Capture the cell that displays the provided text and extract its [X, Y] central coordinate. 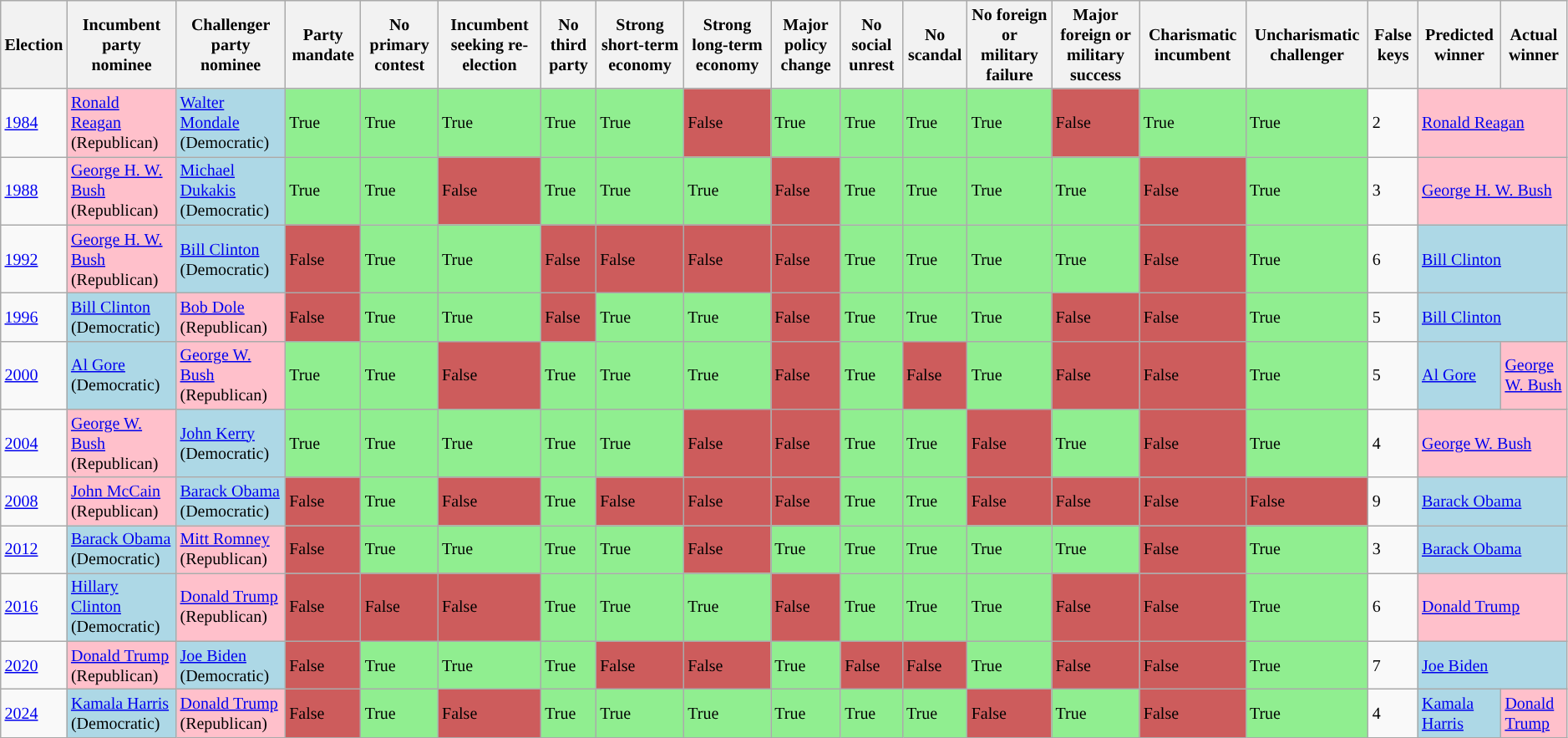
Challenger party nominee [231, 45]
2004 [33, 443]
Predicted winner [1459, 45]
Major foreign or military success [1096, 45]
2000 [33, 374]
7 [1393, 665]
Michael Dukakis(Democratic) [231, 191]
Charismatic incumbent [1193, 45]
No primary contest [399, 45]
No social unrest [871, 45]
1988 [33, 191]
Mitt Romney(Republican) [231, 550]
2016 [33, 607]
Al Gore(Democratic) [122, 374]
9 [1393, 501]
Al Gore [1459, 374]
Joe Biden(Democratic) [231, 665]
Ronald Reagan [1492, 124]
False keys [1393, 45]
No scandal [935, 45]
2 [1393, 124]
1996 [33, 318]
Ronald Reagan(Republican) [122, 124]
Strong short-term economy [640, 45]
John Kerry(Democratic) [231, 443]
Election [33, 45]
2024 [33, 714]
2012 [33, 550]
George H. W. Bush [1492, 191]
Incumbent seeking re-election [490, 45]
Party mandate [322, 45]
Bob Dole(Republican) [231, 318]
John McCain(Republican) [122, 501]
1984 [33, 124]
Incumbent party nominee [122, 45]
Strong long-term economy [728, 45]
No third party [569, 45]
Hillary Clinton(Democratic) [122, 607]
Kamala Harris [1459, 714]
2020 [33, 665]
Joe Biden [1492, 665]
Major policy change [806, 45]
Kamala Harris(Democratic) [122, 714]
Walter Mondale(Democratic) [231, 124]
Uncharismatic challenger [1307, 45]
2008 [33, 501]
Actual winner [1534, 45]
1992 [33, 259]
No foreign or military failure [1009, 45]
